Capture the cell that displays the provided text and extract its [X, Y] central coordinate. 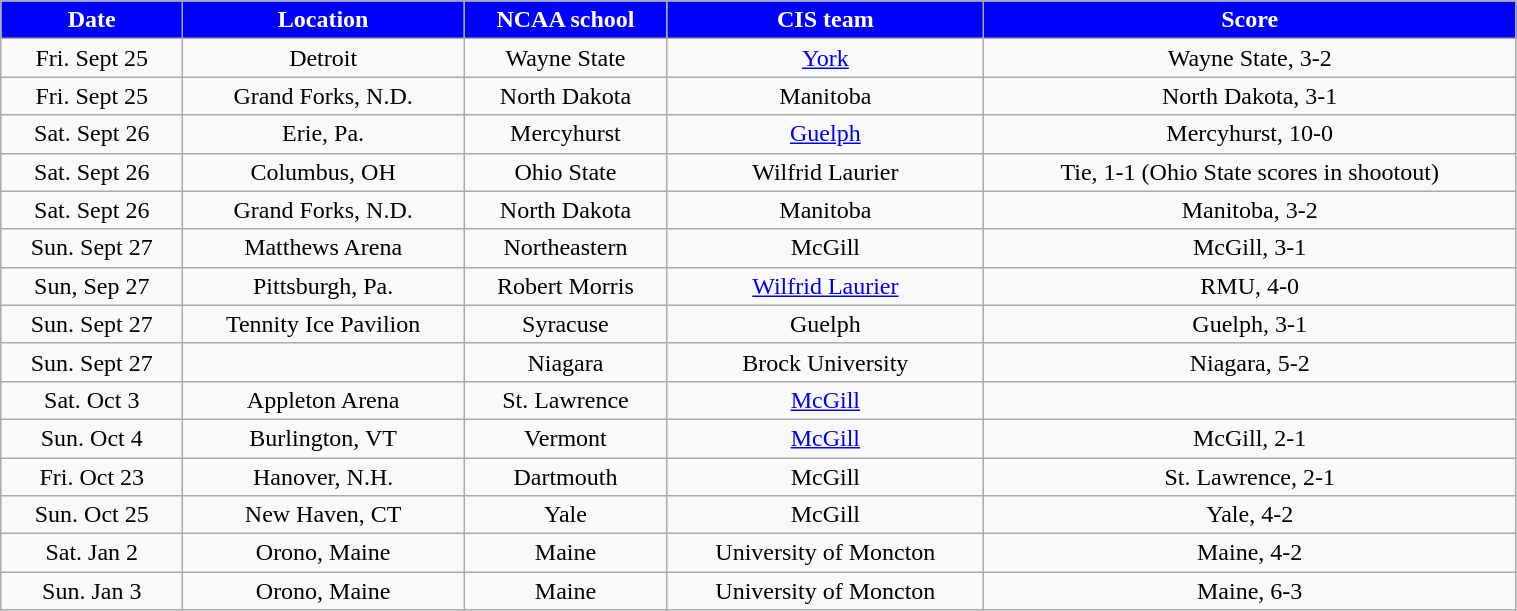
Robert Morris [566, 286]
Wayne State, 3-2 [1250, 58]
Wayne State [566, 58]
Location [324, 20]
North Dakota, 3-1 [1250, 96]
Fri. Oct 23 [92, 477]
Burlington, VT [324, 438]
McGill, 3-1 [1250, 248]
York [825, 58]
Yale, 4-2 [1250, 515]
Dartmouth [566, 477]
Ohio State [566, 172]
New Haven, CT [324, 515]
Erie, Pa. [324, 134]
Matthews Arena [324, 248]
McGill, 2-1 [1250, 438]
Pittsburgh, Pa. [324, 286]
NCAA school [566, 20]
Sun. Jan 3 [92, 591]
Northeastern [566, 248]
Sat. Oct 3 [92, 400]
Maine, 4-2 [1250, 553]
Syracuse [566, 324]
Maine, 6-3 [1250, 591]
Columbus, OH [324, 172]
Mercyhurst [566, 134]
Sun, Sep 27 [92, 286]
Niagara [566, 362]
CIS team [825, 20]
Score [1250, 20]
Detroit [324, 58]
Sat. Jan 2 [92, 553]
St. Lawrence, 2-1 [1250, 477]
Date [92, 20]
Mercyhurst, 10-0 [1250, 134]
Niagara, 5-2 [1250, 362]
Guelph, 3-1 [1250, 324]
Tie, 1-1 (Ohio State scores in shootout) [1250, 172]
Manitoba, 3-2 [1250, 210]
St. Lawrence [566, 400]
Brock University [825, 362]
Sun. Oct 4 [92, 438]
Yale [566, 515]
RMU, 4-0 [1250, 286]
Hanover, N.H. [324, 477]
Sun. Oct 25 [92, 515]
Vermont [566, 438]
Appleton Arena [324, 400]
Tennity Ice Pavilion [324, 324]
